Return (x, y) of the center of cell containing provided text 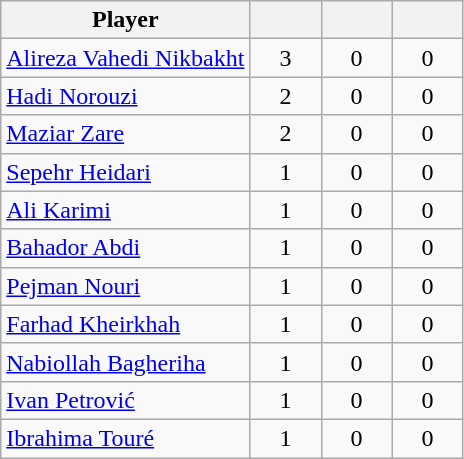
Player (126, 20)
Ibrahima Touré (126, 438)
3 (286, 58)
Sepehr Heidari (126, 172)
Maziar Zare (126, 134)
Bahador Abdi (126, 248)
Farhad Kheirkhah (126, 324)
Pejman Nouri (126, 286)
Alireza Vahedi Nikbakht (126, 58)
Ivan Petrović (126, 400)
Ali Karimi (126, 210)
Hadi Norouzi (126, 96)
Nabiollah Bagheriha (126, 362)
